Extract the [x, y] coordinate from the center of the cell holding the provided text.  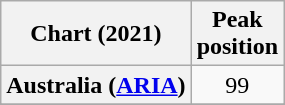
Chart (2021) [96, 34]
Australia (ARIA) [96, 85]
99 [237, 85]
Peakposition [237, 34]
